Search for the cell housing the specified text and yield its [x, y] center coordinate. 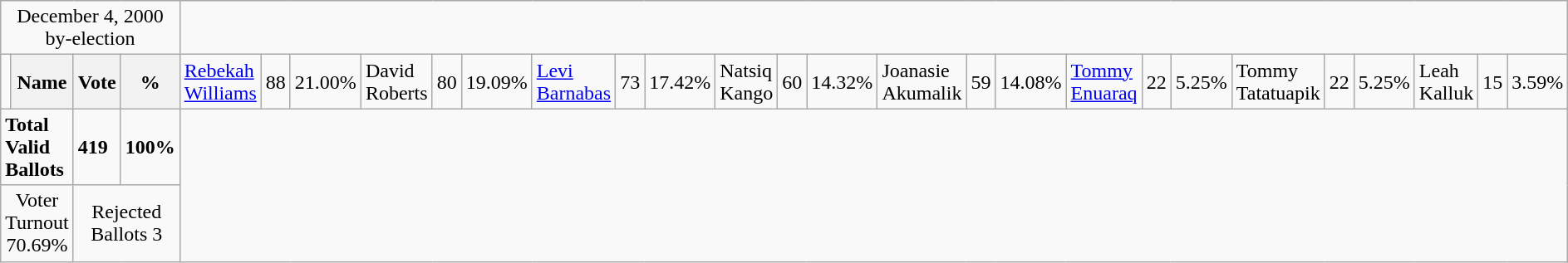
Leah Kalluk [1446, 81]
Rejected Ballots 3 [126, 223]
3.59% [1537, 81]
Natsiq Kango [746, 81]
100% [150, 147]
80 [447, 81]
73 [630, 81]
Tommy Enuaraq [1103, 81]
14.32% [843, 81]
17.42% [680, 81]
Levi Barnabas [573, 81]
21.00% [326, 81]
60 [793, 81]
Total Valid Ballots [37, 147]
Rebekah Williams [220, 81]
88 [276, 81]
David Roberts [396, 81]
% [150, 81]
Name [42, 81]
December 4, 2000 by-election [90, 28]
Voter Turnout 70.69% [37, 223]
15 [1492, 81]
419 [96, 147]
Tommy Tatatuapik [1278, 81]
14.08% [1030, 81]
59 [981, 81]
Vote [96, 81]
19.09% [497, 81]
Joanasie Akumalik [922, 81]
